Extract the [X, Y] coordinate from the center of the cell holding the provided text.  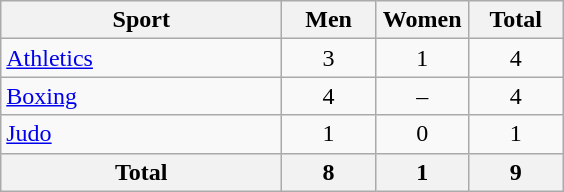
– [422, 96]
Boxing [142, 96]
8 [329, 172]
Women [422, 20]
Sport [142, 20]
Men [329, 20]
3 [329, 58]
0 [422, 134]
9 [516, 172]
Judo [142, 134]
Athletics [142, 58]
